Provide the [x, y] coordinate of the cell's center where the given text is located.  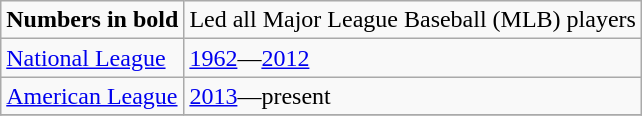
National League [92, 58]
Led all Major League Baseball (MLB) players [413, 20]
2013—present [413, 96]
American League [92, 96]
1962—2012 [413, 58]
Numbers in bold [92, 20]
